For the text-containing cell, return its midpoint in [x, y] coordinate format. 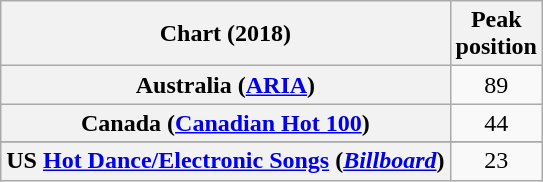
Canada (Canadian Hot 100) [226, 123]
US Hot Dance/Electronic Songs (Billboard) [226, 161]
Peakposition [496, 34]
Australia (ARIA) [226, 85]
44 [496, 123]
23 [496, 161]
Chart (2018) [226, 34]
89 [496, 85]
